Find where the given text appears and provide that cell's center as (X, Y) coordinate. 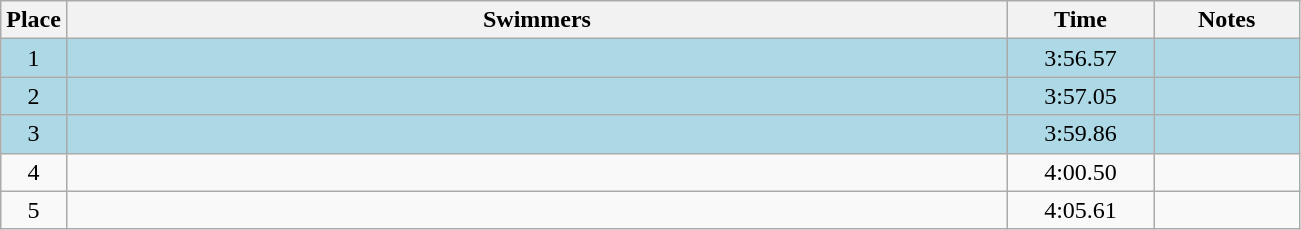
4:00.50 (1081, 172)
1 (34, 58)
3:57.05 (1081, 96)
3:56.57 (1081, 58)
3:59.86 (1081, 134)
4 (34, 172)
5 (34, 210)
Time (1081, 20)
4:05.61 (1081, 210)
Place (34, 20)
3 (34, 134)
2 (34, 96)
Swimmers (536, 20)
Notes (1227, 20)
